Pinpoint the cell where the given text exists, returning its (x, y) midpoint coordinate. 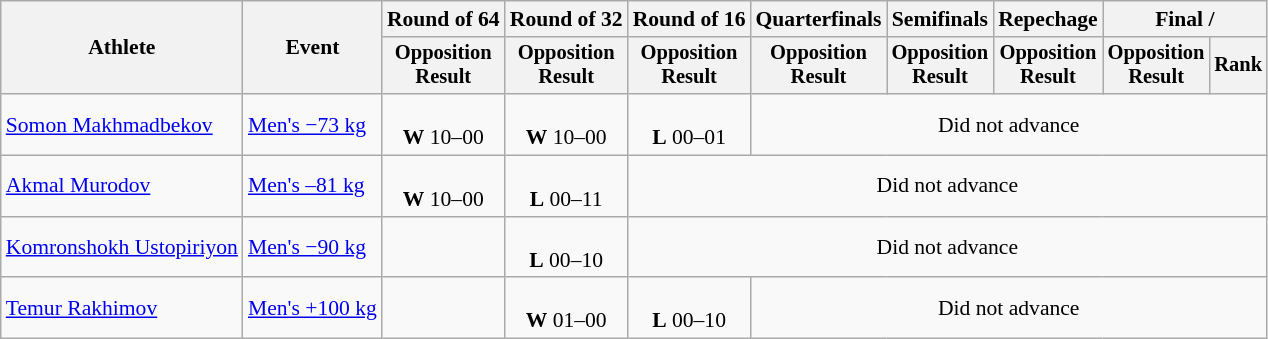
Rank (1238, 66)
Round of 32 (566, 19)
Men's −90 kg (312, 248)
Men's +100 kg (312, 308)
Event (312, 48)
Repechage (1048, 19)
Athlete (122, 48)
Temur Rakhimov (122, 308)
Somon Makhmadbekov (122, 124)
Men's −73 kg (312, 124)
Final / (1185, 19)
Komronshokh Ustopiriyon (122, 248)
Round of 16 (690, 19)
Round of 64 (444, 19)
Quarterfinals (818, 19)
L 00–01 (690, 124)
W 01–00 (566, 308)
Akmal Murodov (122, 186)
Men's –81 kg (312, 186)
Semifinals (940, 19)
L 00–11 (566, 186)
